Detect which cell encompasses the target text, then output its [x, y] center coordinate. 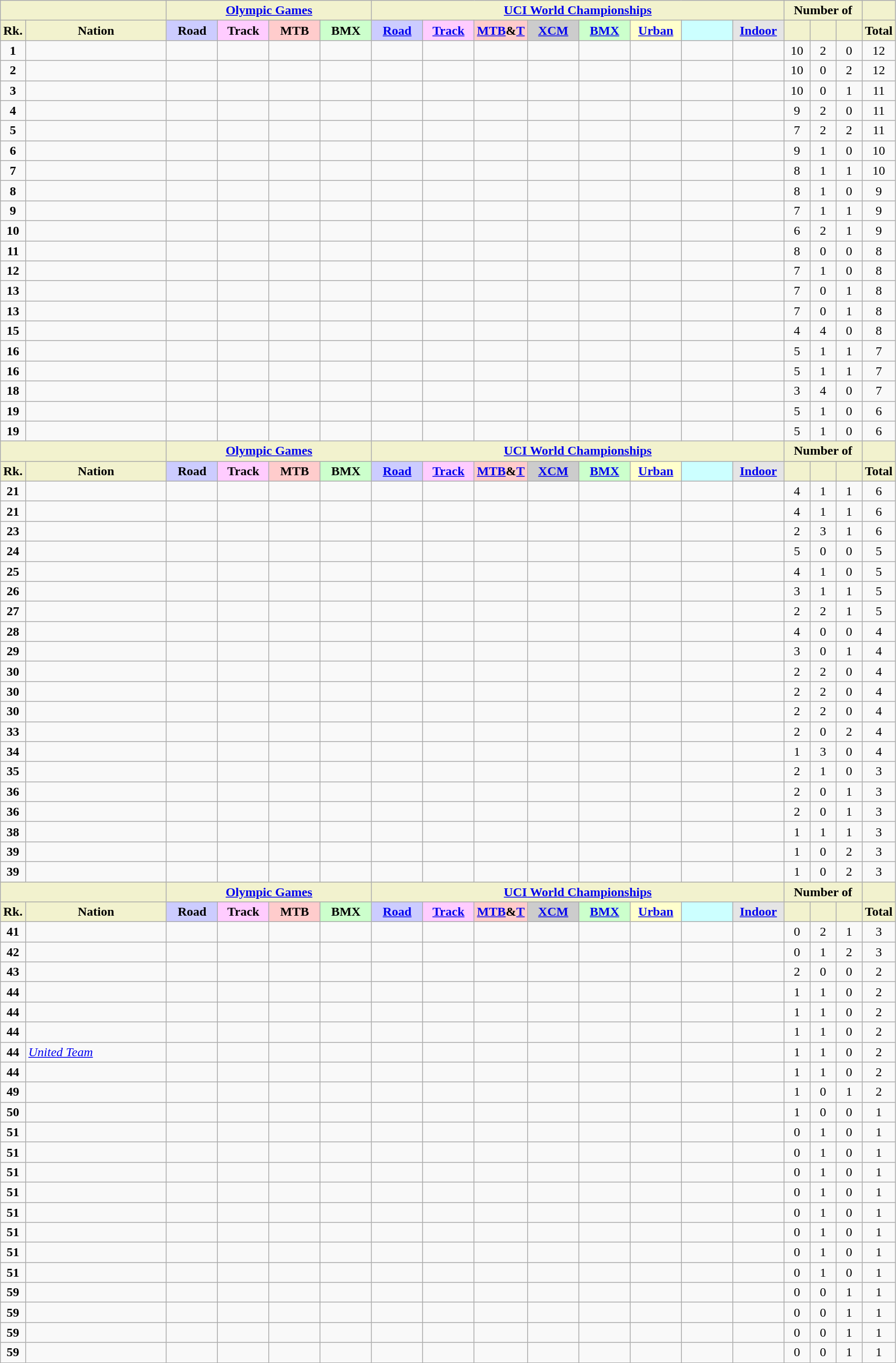
25 [13, 571]
28 [13, 632]
43 [13, 972]
42 [13, 952]
35 [13, 771]
34 [13, 751]
49 [13, 1092]
18 [13, 391]
29 [13, 652]
38 [13, 831]
27 [13, 612]
33 [13, 731]
15 [13, 331]
41 [13, 932]
United Team [96, 1052]
50 [13, 1112]
24 [13, 551]
26 [13, 592]
23 [13, 531]
